Detect which cell encompasses the target text, then output its (x, y) center coordinate. 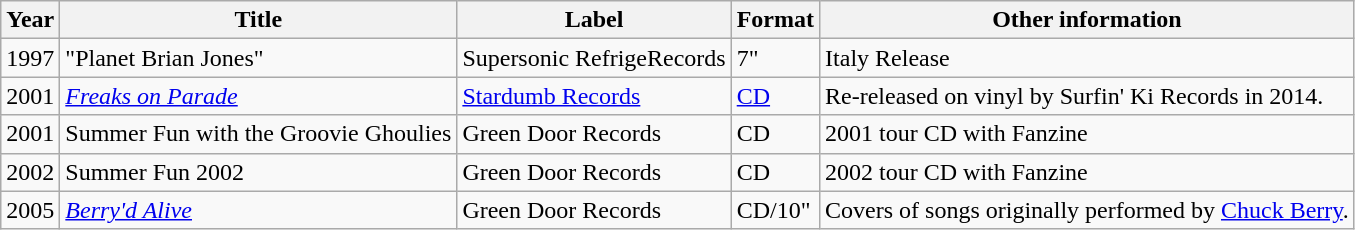
Supersonic RefrigeRecords (594, 58)
Covers of songs originally performed by Chuck Berry. (1088, 210)
CD/10" (775, 210)
2001 tour CD with Fanzine (1088, 134)
2005 (30, 210)
"Planet Brian Jones" (258, 58)
Title (258, 20)
Re-released on vinyl by Surfin' Ki Records in 2014. (1088, 96)
7" (775, 58)
2002 (30, 172)
Italy Release (1088, 58)
Format (775, 20)
Summer Fun 2002 (258, 172)
1997 (30, 58)
Berry'd Alive (258, 210)
2002 tour CD with Fanzine (1088, 172)
Year (30, 20)
Freaks on Parade (258, 96)
Summer Fun with the Groovie Ghoulies (258, 134)
Label (594, 20)
Stardumb Records (594, 96)
Other information (1088, 20)
